Find where the given text appears and provide that cell's center as (X, Y) coordinate. 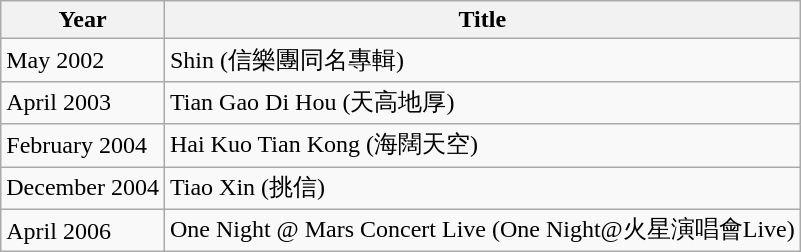
Shin (信樂團同名專輯) (482, 60)
Tiao Xin (挑信) (482, 188)
Tian Gao Di Hou (天高地厚) (482, 102)
May 2002 (83, 60)
April 2006 (83, 230)
April 2003 (83, 102)
February 2004 (83, 146)
One Night @ Mars Concert Live (One Night@火星演唱會Live) (482, 230)
Title (482, 20)
Hai Kuo Tian Kong (海闊天空) (482, 146)
December 2004 (83, 188)
Year (83, 20)
